Search for the cell housing the specified text and yield its (X, Y) center coordinate. 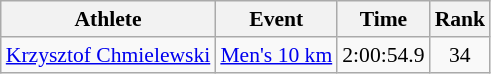
Event (276, 19)
2:00:54.9 (383, 55)
34 (460, 55)
Men's 10 km (276, 55)
Time (383, 19)
Athlete (108, 19)
Krzysztof Chmielewski (108, 55)
Rank (460, 19)
